Capture the cell that displays the provided text and extract its [X, Y] central coordinate. 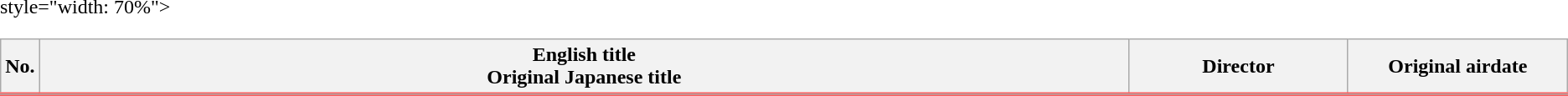
No. [20, 67]
English title Original Japanese title [584, 67]
Director [1239, 67]
Original airdate [1457, 67]
